Detect which cell encompasses the target text, then output its [x, y] center coordinate. 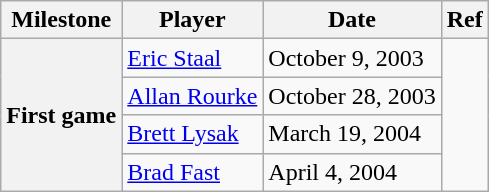
April 4, 2004 [352, 172]
Brett Lysak [192, 134]
Ref [464, 20]
Eric Staal [192, 58]
First game [62, 115]
Allan Rourke [192, 96]
October 28, 2003 [352, 96]
Player [192, 20]
March 19, 2004 [352, 134]
October 9, 2003 [352, 58]
Milestone [62, 20]
Brad Fast [192, 172]
Date [352, 20]
